Extract the [X, Y] coordinate from the center of the cell holding the provided text.  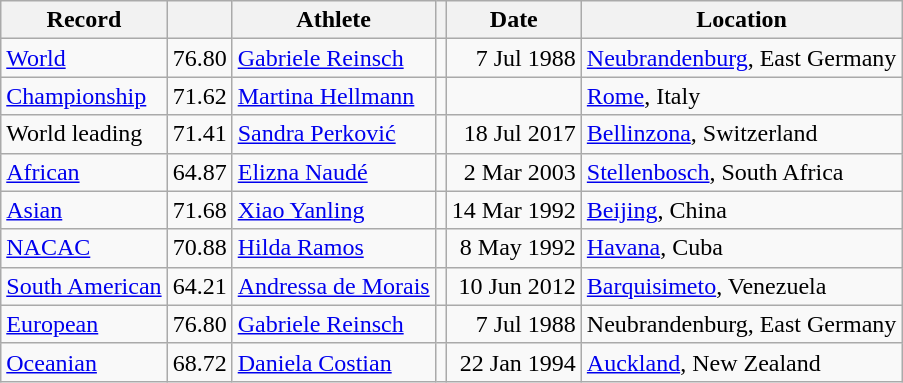
70.88 [200, 248]
71.62 [200, 96]
Asian [84, 210]
World [84, 58]
2 Mar 2003 [514, 172]
Elizna Naudé [334, 172]
Record [84, 20]
8 May 1992 [514, 248]
Rome, Italy [742, 96]
Championship [84, 96]
64.21 [200, 286]
South American [84, 286]
Oceanian [84, 362]
Sandra Perković [334, 134]
14 Mar 1992 [514, 210]
Bellinzona, Switzerland [742, 134]
18 Jul 2017 [514, 134]
Auckland, New Zealand [742, 362]
Andressa de Morais [334, 286]
Beijing, China [742, 210]
Location [742, 20]
22 Jan 1994 [514, 362]
World leading [84, 134]
68.72 [200, 362]
Havana, Cuba [742, 248]
African [84, 172]
Stellenbosch, South Africa [742, 172]
Barquisimeto, Venezuela [742, 286]
Xiao Yanling [334, 210]
71.41 [200, 134]
71.68 [200, 210]
European [84, 324]
Hilda Ramos [334, 248]
Daniela Costian [334, 362]
Date [514, 20]
Athlete [334, 20]
NACAC [84, 248]
64.87 [200, 172]
Martina Hellmann [334, 96]
10 Jun 2012 [514, 286]
